Provide the [x, y] coordinate of the cell's center where the given text is located.  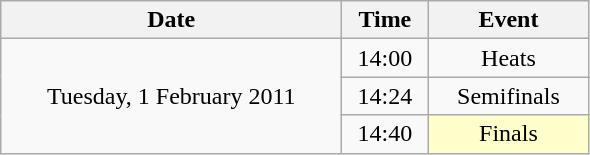
Finals [508, 134]
14:40 [385, 134]
Semifinals [508, 96]
Event [508, 20]
Time [385, 20]
14:24 [385, 96]
Tuesday, 1 February 2011 [172, 96]
Heats [508, 58]
Date [172, 20]
14:00 [385, 58]
